Find where the given text appears and provide that cell's center as (X, Y) coordinate. 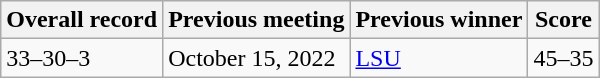
Score (564, 20)
33–30–3 (82, 58)
October 15, 2022 (256, 58)
LSU (439, 58)
45–35 (564, 58)
Previous winner (439, 20)
Previous meeting (256, 20)
Overall record (82, 20)
